Return the (X, Y) coordinate for the center point of the cell that contains the specified text.  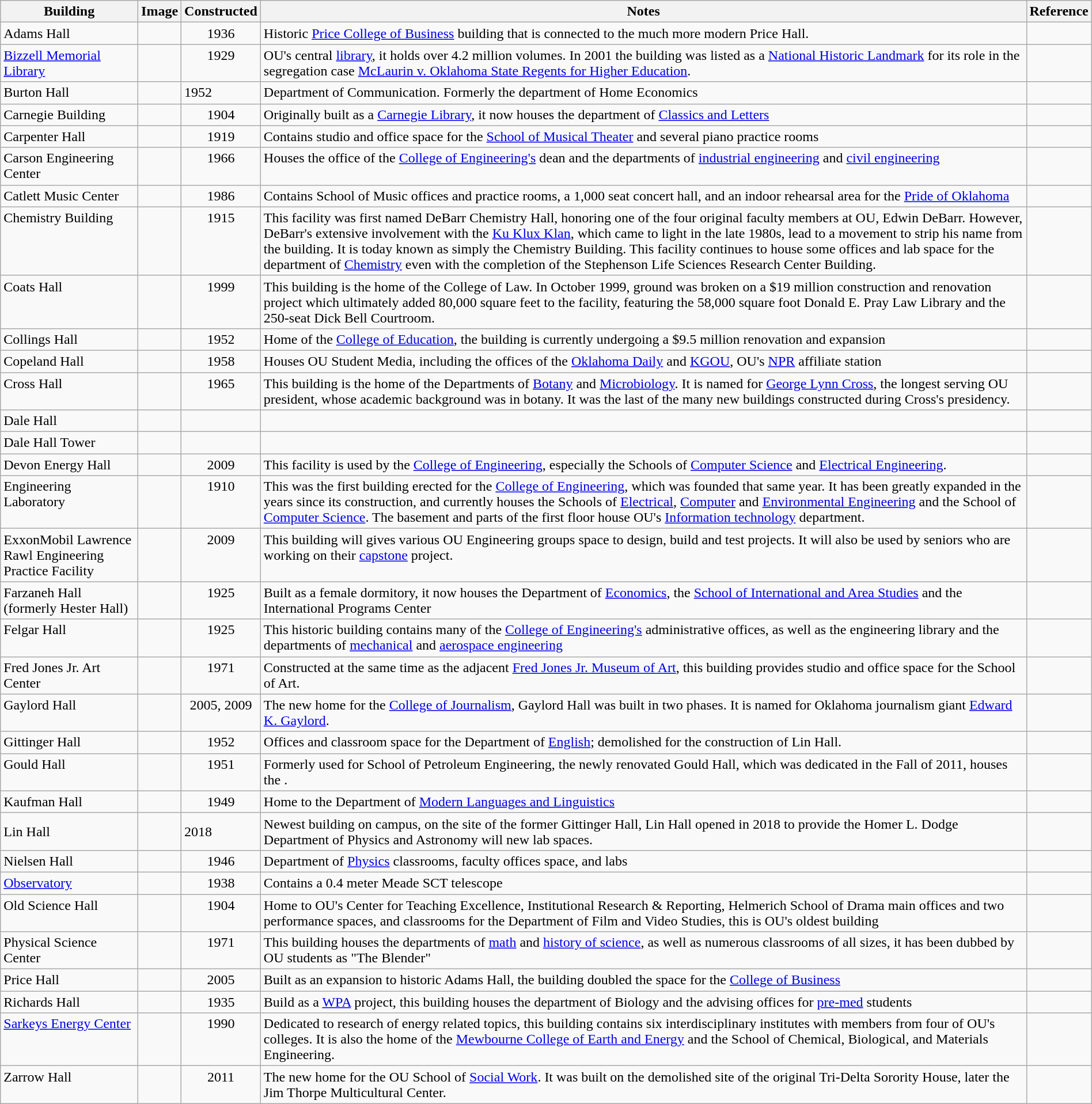
Devon Energy Hall (69, 465)
Contains studio and office space for the School of Musical Theater and several piano practice rooms (643, 136)
Richards Hall (69, 1002)
Collings Hall (69, 339)
Originally built as a Carnegie Library, it now houses the department of Classics and Letters (643, 115)
1919 (221, 136)
2018 (221, 832)
Gould Hall (69, 772)
1965 (221, 390)
Carson Engineering Center (69, 166)
1949 (221, 802)
Department of Communication. Formerly the department of Home Economics (643, 93)
Built as an expansion to historic Adams Hall, the building doubled the space for the College of Business (643, 980)
1910 (221, 502)
1938 (221, 883)
2011 (221, 1085)
1999 (221, 302)
Lin Hall (69, 832)
Constructed at the same time as the adjacent Fred Jones Jr. Museum of Art, this building provides studio and office space for the School of Art. (643, 675)
Home to the Department of Modern Languages and Linguistics (643, 802)
Gaylord Hall (69, 713)
Gittinger Hall (69, 742)
Engineering Laboratory (69, 502)
Offices and classroom space for the Department of English; demolished for the construction of Lin Hall. (643, 742)
Price Hall (69, 980)
Fred Jones Jr. Art Center (69, 675)
Burton Hall (69, 93)
Building (69, 12)
Copeland Hall (69, 361)
1929 (221, 63)
ExxonMobil Lawrence Rawl Engineering Practice Facility (69, 555)
Home of the College of Education, the building is currently undergoing a $9.5 million renovation and expansion (643, 339)
Bizzell Memorial Library (69, 63)
Observatory (69, 883)
Historic Price College of Business building that is connected to the much more modern Price Hall. (643, 33)
The new home for the College of Journalism, Gaylord Hall was built in two phases. It is named for Oklahoma journalism giant Edward K. Gaylord. (643, 713)
Houses the office of the College of Engineering's dean and the departments of industrial engineering and civil engineering (643, 166)
Image (160, 12)
Farzaneh Hall (formerly Hester Hall) (69, 600)
Old Science Hall (69, 912)
This facility is used by the College of Engineering, especially the Schools of Computer Science and Electrical Engineering. (643, 465)
Contains School of Music offices and practice rooms, a 1,000 seat concert hall, and an indoor rehearsal area for the Pride of Oklahoma (643, 196)
Constructed (221, 12)
Adams Hall (69, 33)
Physical Science Center (69, 950)
1986 (221, 196)
Coats Hall (69, 302)
1958 (221, 361)
Carnegie Building (69, 115)
Kaufman Hall (69, 802)
Dale Hall Tower (69, 443)
1966 (221, 166)
1990 (221, 1039)
2005, 2009 (221, 713)
Notes (643, 12)
Contains a 0.4 meter Meade SCT telescope (643, 883)
1936 (221, 33)
1951 (221, 772)
Build as a WPA project, this building houses the department of Biology and the advising offices for pre-med students (643, 1002)
Reference (1059, 12)
Catlett Music Center (69, 196)
Nielsen Hall (69, 861)
Zarrow Hall (69, 1085)
1935 (221, 1002)
Formerly used for School of Petroleum Engineering, the newly renovated Gould Hall, which was dedicated in the Fall of 2011, houses the . (643, 772)
Dale Hall (69, 421)
Houses OU Student Media, including the offices of the Oklahoma Daily and KGOU, OU's NPR affiliate station (643, 361)
Carpenter Hall (69, 136)
Chemistry Building (69, 241)
Felgar Hall (69, 638)
Department of Physics classrooms, faculty offices space, and labs (643, 861)
Sarkeys Energy Center (69, 1039)
1946 (221, 861)
1915 (221, 241)
Cross Hall (69, 390)
2005 (221, 980)
